Output the (x, y) coordinate of the center of the cell containing the given text.  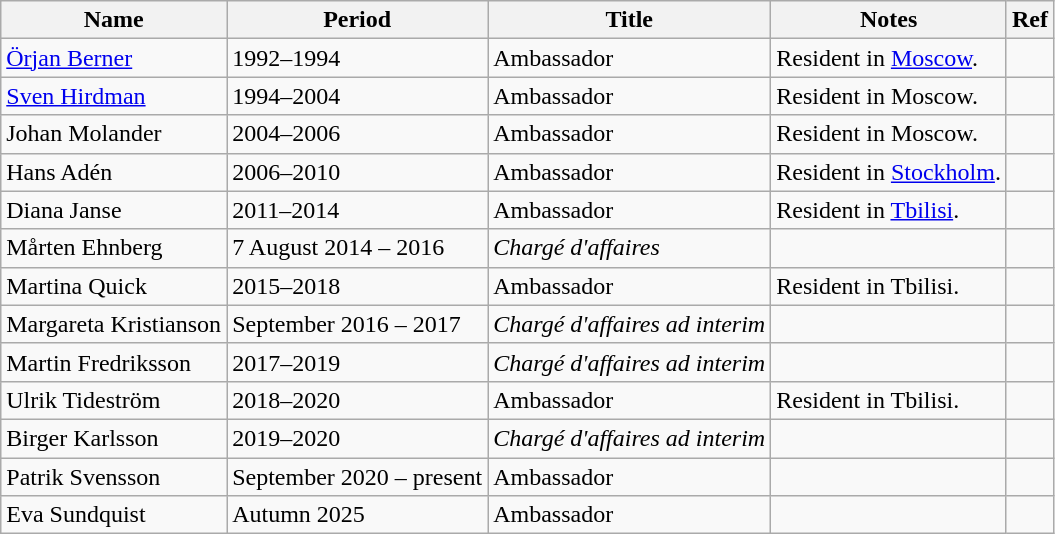
September 2016 – 2017 (358, 324)
Margareta Kristianson (114, 324)
September 2020 – present (358, 477)
1992–1994 (358, 58)
Diana Janse (114, 210)
7 August 2014 – 2016 (358, 248)
Name (114, 20)
Title (630, 20)
2015–2018 (358, 286)
1994–2004 (358, 96)
2011–2014 (358, 210)
Mårten Ehnberg (114, 248)
2019–2020 (358, 438)
Birger Karlsson (114, 438)
Chargé d'affaires (630, 248)
Örjan Berner (114, 58)
Ulrik Tideström (114, 400)
Ref (1030, 20)
Resident in Stockholm. (889, 172)
Patrik Svensson (114, 477)
Eva Sundquist (114, 515)
Martina Quick (114, 286)
Johan Molander (114, 134)
2018–2020 (358, 400)
Hans Adén (114, 172)
Notes (889, 20)
2017–2019 (358, 362)
Martin Fredriksson (114, 362)
Sven Hirdman (114, 96)
2006–2010 (358, 172)
2004–2006 (358, 134)
Autumn 2025 (358, 515)
Period (358, 20)
